Find where the given text appears and provide that cell's center as [X, Y] coordinate. 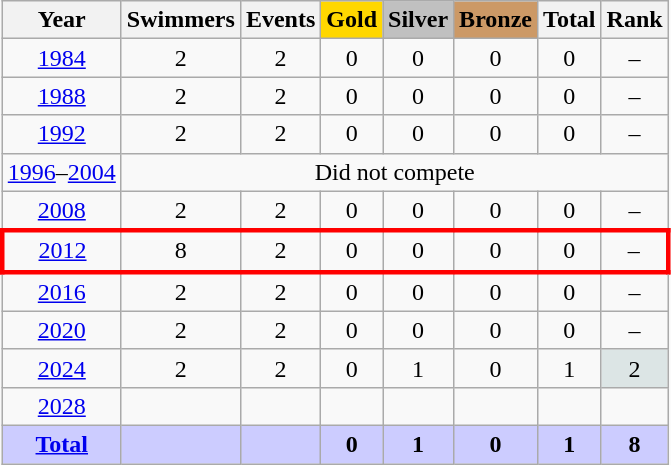
2024 [62, 368]
2008 [62, 211]
Silver [418, 20]
1992 [62, 134]
1984 [62, 58]
Gold [352, 20]
2028 [62, 406]
2012 [62, 252]
2020 [62, 330]
Bronze [496, 20]
Events [280, 20]
Swimmers [180, 20]
Rank [634, 20]
Did not compete [394, 172]
1996–2004 [62, 172]
2016 [62, 292]
1988 [62, 96]
Year [62, 20]
